Scan for the cell matching the given text and deliver its [x, y] coordinate at center. 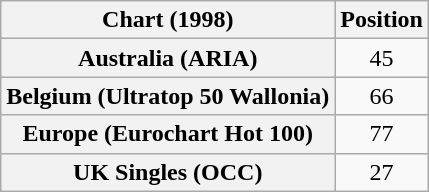
Belgium (Ultratop 50 Wallonia) [168, 96]
77 [382, 134]
Position [382, 20]
Australia (ARIA) [168, 58]
45 [382, 58]
Europe (Eurochart Hot 100) [168, 134]
UK Singles (OCC) [168, 172]
66 [382, 96]
Chart (1998) [168, 20]
27 [382, 172]
